Return the (X, Y) coordinate for the center point of the cell that contains the specified text.  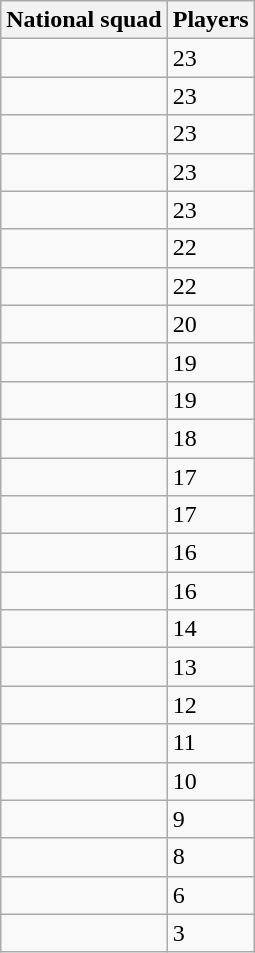
18 (210, 438)
11 (210, 743)
6 (210, 895)
14 (210, 629)
Players (210, 20)
20 (210, 324)
13 (210, 667)
8 (210, 857)
12 (210, 705)
3 (210, 933)
National squad (84, 20)
9 (210, 819)
10 (210, 781)
